Locate the cell with the specified text and output its (x, y) center coordinate. 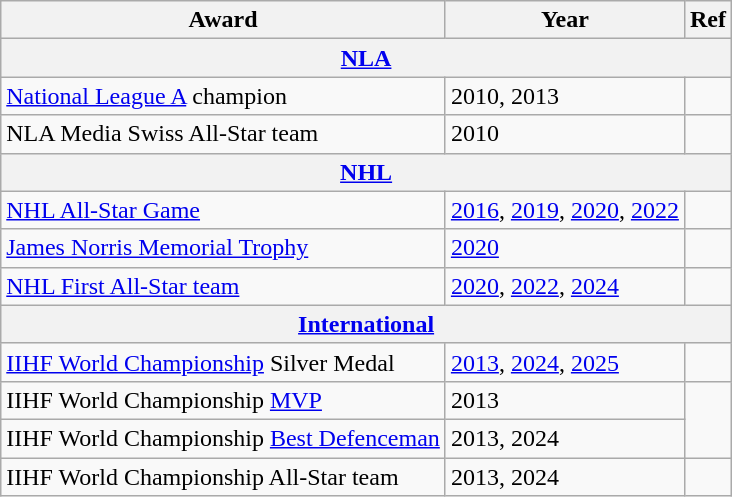
IIHF World Championship Silver Medal (224, 362)
Year (564, 20)
International (366, 324)
IIHF World Championship All-Star team (224, 477)
NLA Media Swiss All-Star team (224, 134)
2020, 2022, 2024 (564, 286)
2016, 2019, 2020, 2022 (564, 210)
NLA (366, 58)
James Norris Memorial Trophy (224, 248)
Ref (708, 20)
Award (224, 20)
2013 (564, 400)
NHL (366, 172)
NHL All-Star Game (224, 210)
National League A champion (224, 96)
NHL First All-Star team (224, 286)
IIHF World Championship MVP (224, 400)
2013, 2024, 2025 (564, 362)
2010, 2013 (564, 96)
IIHF World Championship Best Defenceman (224, 438)
2010 (564, 134)
2020 (564, 248)
